Search for the cell housing the specified text and yield its (X, Y) center coordinate. 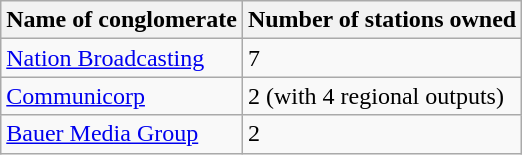
2 (with 4 regional outputs) (382, 96)
2 (382, 134)
Number of stations owned (382, 20)
Nation Broadcasting (122, 58)
Communicorp (122, 96)
7 (382, 58)
Bauer Media Group (122, 134)
Name of conglomerate (122, 20)
